Extract the (x, y) coordinate from the center of the cell holding the provided text.  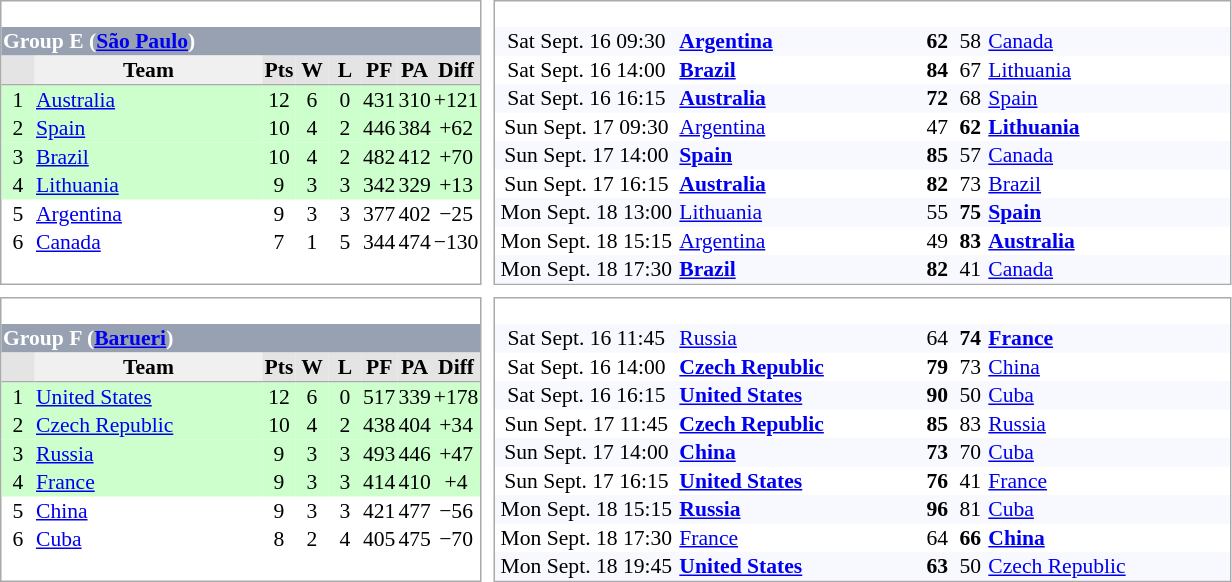
57 (970, 155)
90 (938, 395)
339 (414, 396)
+34 (456, 425)
66 (970, 538)
477 (414, 510)
+62 (456, 128)
7 (278, 242)
Mon Sept. 18 13:00 (586, 212)
76 (938, 480)
405 (380, 539)
Sat Sept. 16 11:45 (586, 338)
63 (938, 566)
Sun Sept. 17 11:45 (586, 424)
Group F (Barueri) (241, 338)
79 (938, 366)
81 (970, 509)
482 (380, 156)
475 (414, 539)
Sun Sept. 17 09:30 (586, 126)
55 (938, 212)
431 (380, 100)
+178 (456, 396)
342 (380, 185)
377 (380, 214)
493 (380, 454)
410 (414, 482)
Sat Sept. 16 09:30 (586, 41)
Mon Sept. 18 19:45 (586, 566)
−70 (456, 539)
+13 (456, 185)
329 (414, 185)
310 (414, 100)
96 (938, 509)
−25 (456, 214)
47 (938, 126)
70 (970, 452)
+4 (456, 482)
+47 (456, 454)
404 (414, 425)
49 (938, 240)
517 (380, 396)
84 (938, 70)
74 (970, 338)
Group E (São Paulo) (241, 41)
414 (380, 482)
474 (414, 242)
58 (970, 41)
402 (414, 214)
72 (938, 98)
412 (414, 156)
421 (380, 510)
384 (414, 128)
67 (970, 70)
8 (278, 539)
438 (380, 425)
−130 (456, 242)
344 (380, 242)
+121 (456, 100)
+70 (456, 156)
68 (970, 98)
75 (970, 212)
−56 (456, 510)
